Capture the cell that displays the provided text and extract its (X, Y) central coordinate. 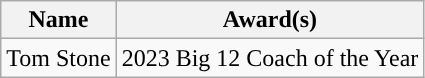
Name (58, 20)
Award(s) (270, 20)
Tom Stone (58, 58)
2023 Big 12 Coach of the Year (270, 58)
